Capture the cell that displays the provided text and extract its (x, y) central coordinate. 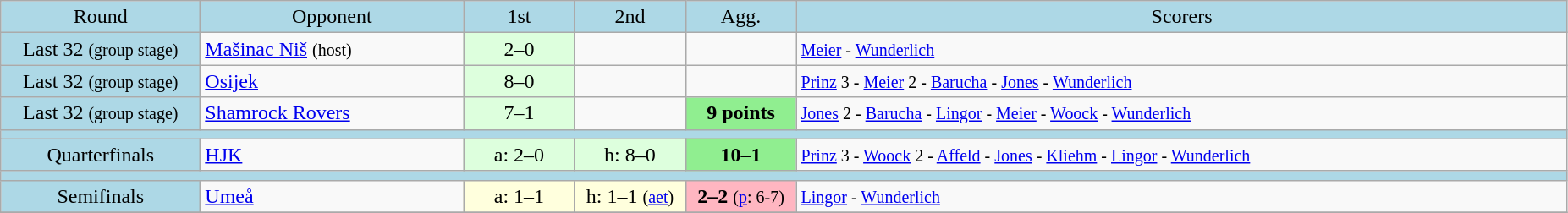
Mašinac Niš (host) (332, 49)
2–0 (520, 49)
Meier - Wunderlich (1181, 49)
HJK (332, 155)
Umeå (332, 196)
Osijek (332, 81)
Quarterfinals (101, 155)
9 points (741, 113)
h: 8–0 (630, 155)
2–2 (p: 6-7) (741, 196)
2nd (630, 17)
Semifinals (101, 196)
Opponent (332, 17)
a: 1–1 (520, 196)
Scorers (1181, 17)
a: 2–0 (520, 155)
7–1 (520, 113)
h: 1–1 (aet) (630, 196)
8–0 (520, 81)
Prinz 3 - Woock 2 - Affeld - Jones - Kliehm - Lingor - Wunderlich (1181, 155)
Shamrock Rovers (332, 113)
Jones 2 - Barucha - Lingor - Meier - Woock - Wunderlich (1181, 113)
Lingor - Wunderlich (1181, 196)
1st (520, 17)
Prinz 3 - Meier 2 - Barucha - Jones - Wunderlich (1181, 81)
Round (101, 17)
Agg. (741, 17)
10–1 (741, 155)
